Search for the cell housing the specified text and yield its [x, y] center coordinate. 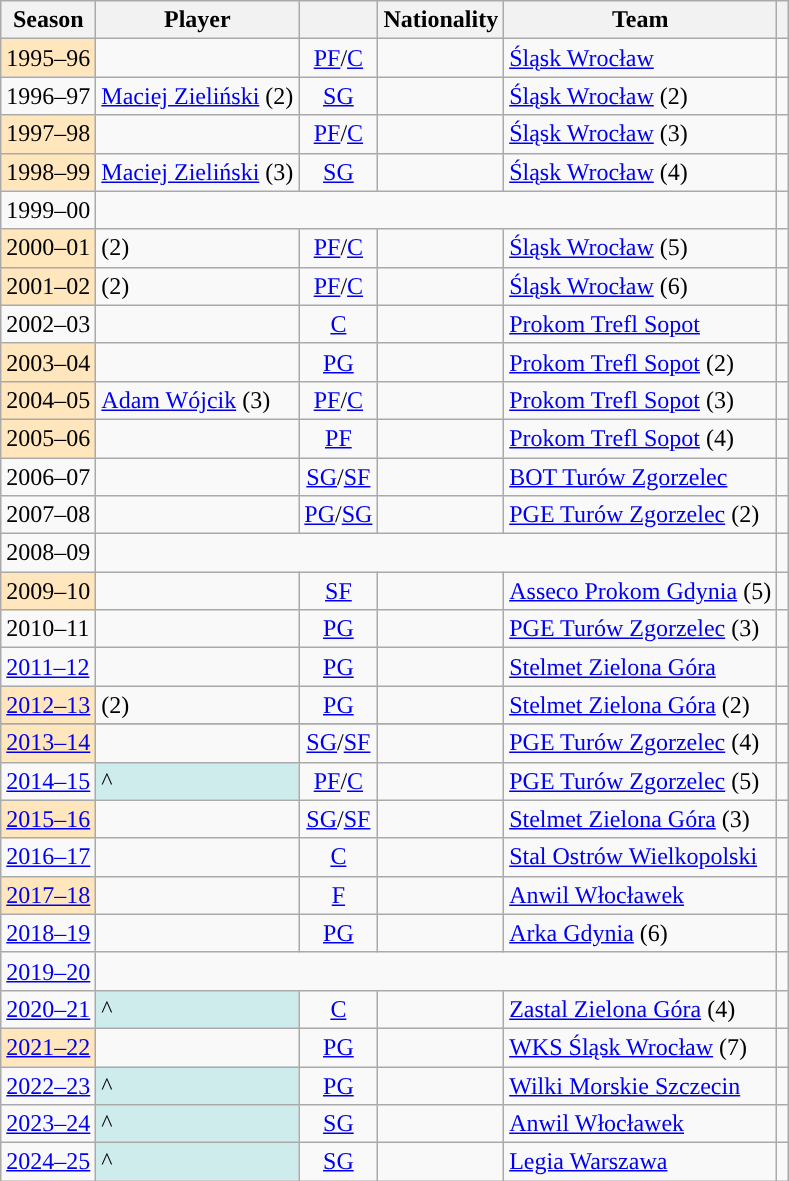
Stelmet Zielona Góra (2) [640, 705]
PF [338, 438]
Prokom Trefl Sopot [640, 324]
Season [48, 20]
2012–13 [48, 705]
Asseco Prokom Gdynia (5) [640, 591]
2014–15 [48, 781]
Maciej Zieliński (3) [198, 172]
Prokom Trefl Sopot (3) [640, 400]
PGE Turów Zgorzelec (4) [640, 743]
Śląsk Wrocław (3) [640, 134]
Stelmet Zielona Góra (3) [640, 819]
Team [640, 20]
2022–23 [48, 1085]
Adam Wójcik (3) [198, 400]
2015–16 [48, 819]
1997–98 [48, 134]
1996–97 [48, 96]
Śląsk Wrocław (4) [640, 172]
2024–25 [48, 1162]
2006–07 [48, 477]
2009–10 [48, 591]
2007–08 [48, 515]
Wilki Morskie Szczecin [640, 1085]
2005–06 [48, 438]
2001–02 [48, 286]
2004–05 [48, 400]
2008–09 [48, 553]
PGE Turów Zgorzelec (2) [640, 515]
BOT Turów Zgorzelec [640, 477]
2003–04 [48, 362]
Stal Ostrów Wielkopolski [640, 857]
Nationality [441, 20]
2019–20 [48, 971]
2000–01 [48, 248]
2017–18 [48, 895]
Śląsk Wrocław (5) [640, 248]
2020–21 [48, 1009]
Arka Gdynia (6) [640, 933]
Stelmet Zielona Góra [640, 667]
2018–19 [48, 933]
Zastal Zielona Góra (4) [640, 1009]
WKS Śląsk Wrocław (7) [640, 1047]
F [338, 895]
2013–14 [48, 743]
PGE Turów Zgorzelec (5) [640, 781]
2011–12 [48, 667]
Prokom Trefl Sopot (4) [640, 438]
PG/SG [338, 515]
1999–00 [48, 210]
1995–96 [48, 58]
SF [338, 591]
Legia Warszawa [640, 1162]
2016–17 [48, 857]
2002–03 [48, 324]
Śląsk Wrocław [640, 58]
2023–24 [48, 1124]
Maciej Zieliński (2) [198, 96]
Prokom Trefl Sopot (2) [640, 362]
1998–99 [48, 172]
PGE Turów Zgorzelec (3) [640, 629]
Śląsk Wrocław (2) [640, 96]
2010–11 [48, 629]
Player [198, 20]
2021–22 [48, 1047]
Śląsk Wrocław (6) [640, 286]
